Capture the cell that displays the provided text and extract its [X, Y] central coordinate. 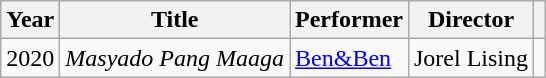
Title [175, 20]
Year [30, 20]
2020 [30, 58]
Jorel Lising [470, 58]
Masyado Pang Maaga [175, 58]
Performer [350, 20]
Ben&Ben [350, 58]
Director [470, 20]
